Pinpoint the cell where the given text exists, returning its [X, Y] midpoint coordinate. 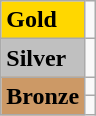
Bronze [43, 96]
Gold [43, 20]
Silver [43, 58]
